Return (X, Y) of the center of cell containing provided text 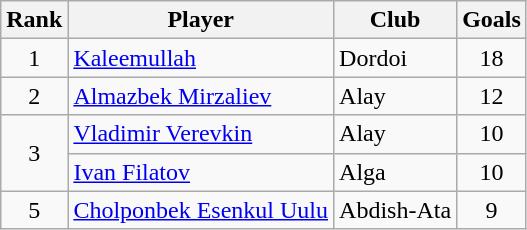
Club (396, 20)
3 (34, 153)
Ivan Filatov (201, 172)
Abdish-Ata (396, 210)
Kaleemullah (201, 58)
5 (34, 210)
2 (34, 96)
Almazbek Mirzaliev (201, 96)
Vladimir Verevkin (201, 134)
18 (492, 58)
1 (34, 58)
Alga (396, 172)
Player (201, 20)
9 (492, 210)
Goals (492, 20)
Cholponbek Esenkul Uulu (201, 210)
Dordoi (396, 58)
Rank (34, 20)
12 (492, 96)
